Return (X, Y) of the center of cell containing provided text 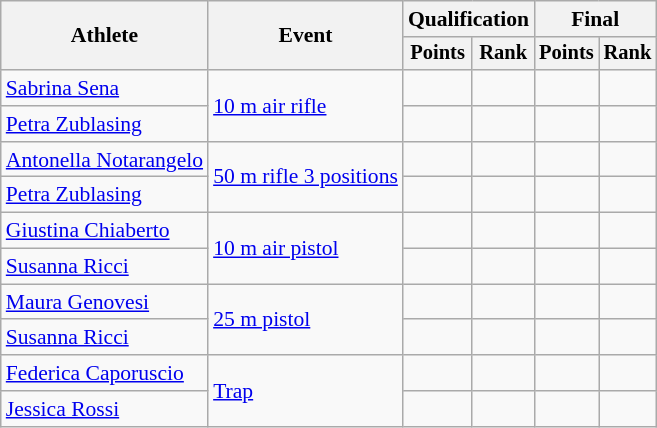
Athlete (104, 36)
Federica Caporuscio (104, 373)
Maura Genovesi (104, 302)
10 m air pistol (306, 248)
25 m pistol (306, 320)
50 m rifle 3 positions (306, 178)
Final (595, 19)
Event (306, 36)
Antonella Notarangelo (104, 160)
Trap (306, 390)
Qualification (468, 19)
Giustina Chiaberto (104, 231)
10 m air rifle (306, 106)
Sabrina Sena (104, 88)
Jessica Rossi (104, 409)
